Determine the [x, y] coordinate at the center of the cell enclosing the given text.  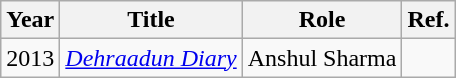
2013 [30, 58]
Ref. [428, 20]
Title [151, 20]
Dehraadun Diary [151, 58]
Anshul Sharma [322, 58]
Year [30, 20]
Role [322, 20]
